Return the (x, y) coordinate for the center point of the cell that contains the specified text.  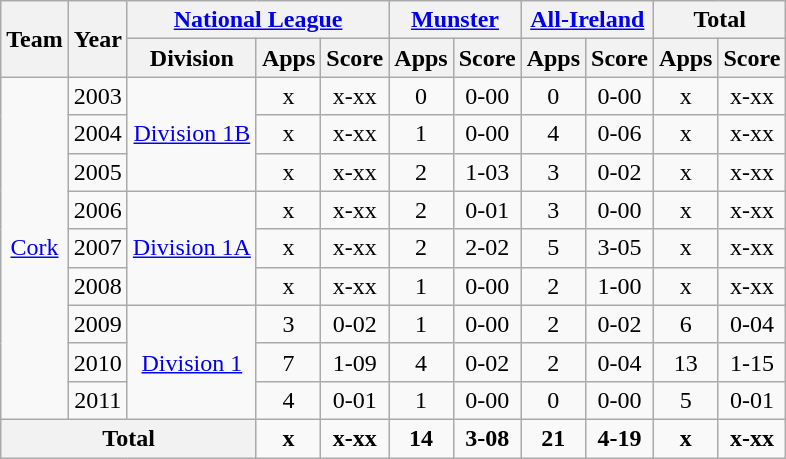
2-02 (487, 248)
Division 1 (192, 362)
Division (192, 58)
2011 (98, 400)
Cork (35, 248)
National League (258, 20)
2010 (98, 362)
Team (35, 39)
1-00 (620, 286)
Division 1A (192, 248)
4-19 (620, 438)
Year (98, 39)
2006 (98, 210)
1-03 (487, 172)
3-08 (487, 438)
13 (686, 362)
1-15 (752, 362)
All-Ireland (587, 20)
2005 (98, 172)
7 (288, 362)
1-09 (355, 362)
0-06 (620, 134)
3-05 (620, 248)
Munster (455, 20)
2004 (98, 134)
14 (421, 438)
Division 1B (192, 134)
6 (686, 324)
21 (553, 438)
2003 (98, 96)
2008 (98, 286)
2009 (98, 324)
2007 (98, 248)
